For the text-containing cell, return its midpoint in (x, y) coordinate format. 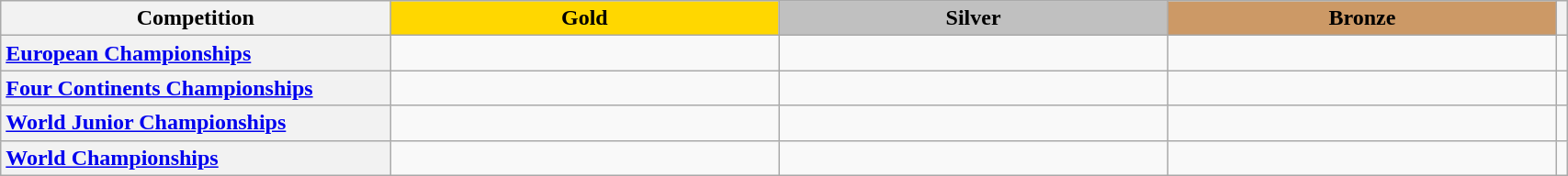
Competition (196, 18)
Gold (584, 18)
Silver (974, 18)
European Championships (196, 53)
Four Continents Championships (196, 88)
World Championships (196, 158)
Bronze (1361, 18)
World Junior Championships (196, 123)
